Capture the cell that displays the provided text and extract its [x, y] central coordinate. 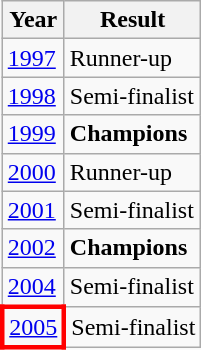
1997 [33, 58]
1999 [33, 134]
2005 [33, 328]
2002 [33, 248]
Result [132, 20]
1998 [33, 96]
Year [33, 20]
2000 [33, 172]
2001 [33, 210]
2004 [33, 287]
